Detect which cell encompasses the target text, then output its (X, Y) center coordinate. 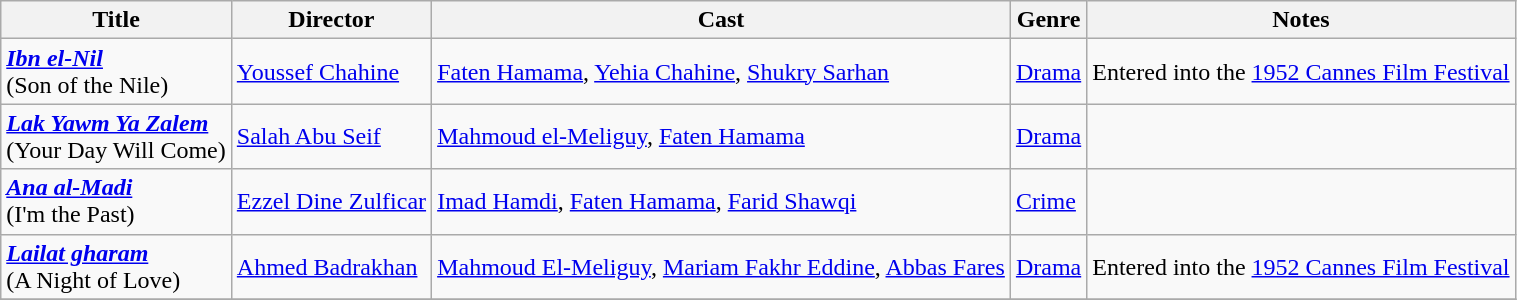
Imad Hamdi, Faten Hamama, Farid Shawqi (722, 202)
Mahmoud El-Meliguy, Mariam Fakhr Eddine, Abbas Fares (722, 266)
Director (331, 20)
Ezzel Dine Zulficar (331, 202)
Title (116, 20)
Lak Yawm Ya Zalem(Your Day Will Come) (116, 136)
Ibn el-Nil(Son of the Nile) (116, 72)
Genre (1048, 20)
Ana al-Madi(I'm the Past) (116, 202)
Lailat gharam(A Night of Love) (116, 266)
Cast (722, 20)
Youssef Chahine (331, 72)
Crime (1048, 202)
Salah Abu Seif (331, 136)
Ahmed Badrakhan (331, 266)
Faten Hamama, Yehia Chahine, Shukry Sarhan (722, 72)
Notes (1301, 20)
Mahmoud el-Meliguy, Faten Hamama (722, 136)
